Return [x, y] of the center of cell containing provided text 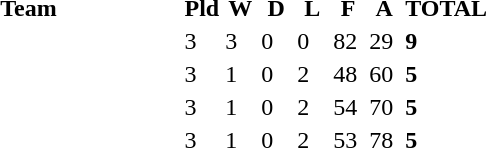
54 [348, 107]
48 [348, 74]
70 [384, 107]
29 [384, 41]
60 [384, 74]
82 [348, 41]
